Find where the given text appears and provide that cell's center as (X, Y) coordinate. 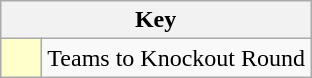
Teams to Knockout Round (176, 58)
Key (156, 20)
